Output the [x, y] coordinate of the center of the cell containing the given text.  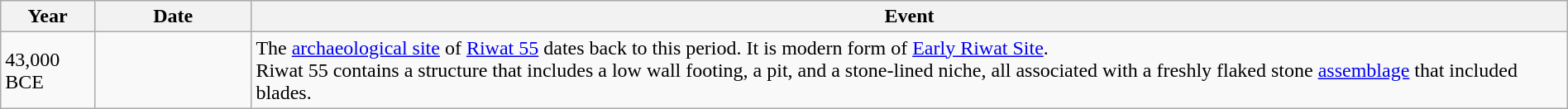
43,000 BCE [48, 70]
Date [172, 17]
Year [48, 17]
Event [910, 17]
